Extract the [X, Y] coordinate from the center of the cell holding the provided text.  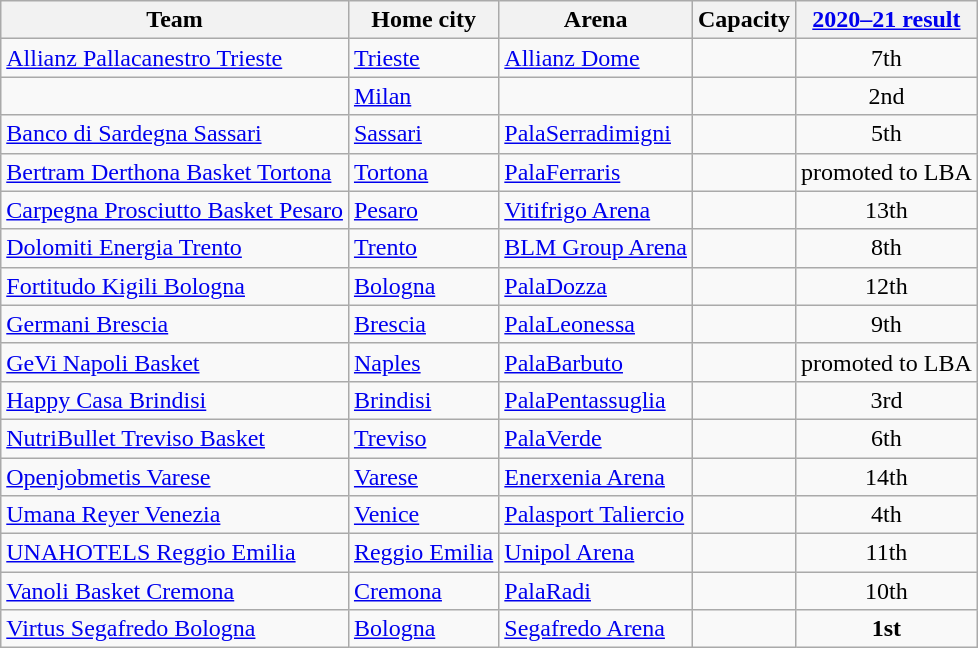
Vitifrigo Arena [596, 210]
PalaLeonessa [596, 324]
2020–21 result [887, 20]
NutriBullet Treviso Basket [175, 438]
BLM Group Arena [596, 248]
Trieste [423, 58]
Varese [423, 477]
Pesaro [423, 210]
11th [887, 553]
Fortitudo Kigili Bologna [175, 286]
1st [887, 629]
8th [887, 248]
Treviso [423, 438]
Bertram Derthona Basket Tortona [175, 172]
Milan [423, 96]
Cremona [423, 591]
Umana Reyer Venezia [175, 515]
Arena [596, 20]
Vanoli Basket Cremona [175, 591]
3rd [887, 400]
Capacity [744, 20]
7th [887, 58]
PalaSerradimigni [596, 134]
6th [887, 438]
Brescia [423, 324]
Reggio Emilia [423, 553]
12th [887, 286]
4th [887, 515]
PalaFerraris [596, 172]
Team [175, 20]
Banco di Sardegna Sassari [175, 134]
13th [887, 210]
Openjobmetis Varese [175, 477]
Brindisi [423, 400]
Allianz Pallacanestro Trieste [175, 58]
Dolomiti Energia Trento [175, 248]
Segafredo Arena [596, 629]
Carpegna Prosciutto Basket Pesaro [175, 210]
Home city [423, 20]
Palasport Taliercio [596, 515]
PalaBarbuto [596, 362]
Tortona [423, 172]
Germani Brescia [175, 324]
Allianz Dome [596, 58]
5th [887, 134]
10th [887, 591]
Sassari [423, 134]
PalaVerde [596, 438]
PalaRadi [596, 591]
Unipol Arena [596, 553]
Trento [423, 248]
Happy Casa Brindisi [175, 400]
UNAHOTELS Reggio Emilia [175, 553]
9th [887, 324]
Naples [423, 362]
2nd [887, 96]
Virtus Segafredo Bologna [175, 629]
PalaDozza [596, 286]
GeVi Napoli Basket [175, 362]
Enerxenia Arena [596, 477]
PalaPentassuglia [596, 400]
Venice [423, 515]
14th [887, 477]
